For the text-containing cell, return its midpoint in (x, y) coordinate format. 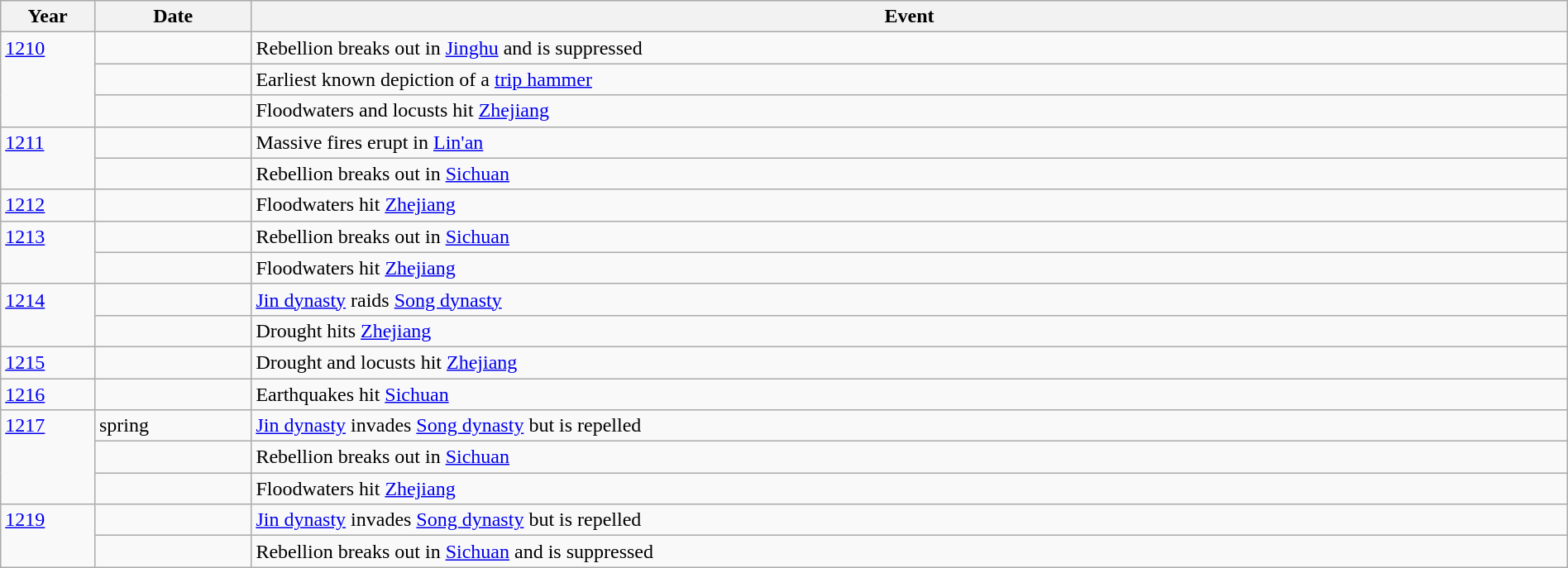
1217 (48, 457)
1219 (48, 536)
1215 (48, 362)
Floodwaters and locusts hit Zhejiang (910, 111)
1213 (48, 252)
Rebellion breaks out in Jinghu and is suppressed (910, 48)
Earthquakes hit Sichuan (910, 394)
Event (910, 17)
Year (48, 17)
Drought and locusts hit Zhejiang (910, 362)
Date (172, 17)
1210 (48, 79)
Drought hits Zhejiang (910, 331)
1216 (48, 394)
Massive fires erupt in Lin'an (910, 142)
1211 (48, 158)
1214 (48, 315)
spring (172, 426)
1212 (48, 205)
Rebellion breaks out in Sichuan and is suppressed (910, 551)
Earliest known depiction of a trip hammer (910, 79)
Jin dynasty raids Song dynasty (910, 299)
